Output the [x, y] coordinate of the center of the cell containing the given text.  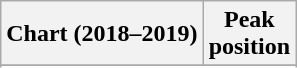
Peakposition [249, 34]
Chart (2018–2019) [102, 34]
